Detect which cell encompasses the target text, then output its (x, y) center coordinate. 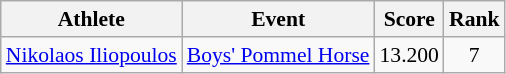
Nikolaos Iliopoulos (92, 55)
Event (278, 19)
Boys' Pommel Horse (278, 55)
13.200 (408, 55)
7 (474, 55)
Score (408, 19)
Rank (474, 19)
Athlete (92, 19)
